Pinpoint the cell where the given text exists, returning its [X, Y] midpoint coordinate. 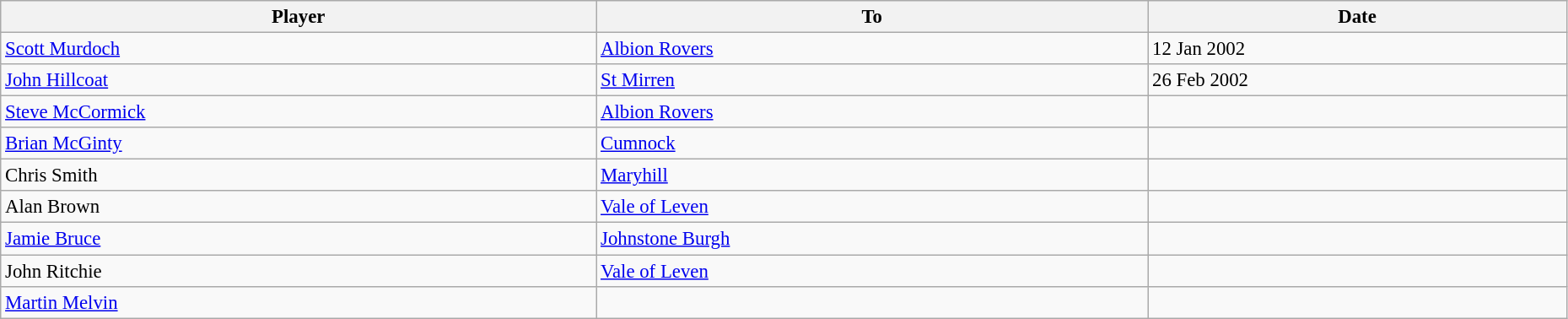
Johnstone Burgh [872, 239]
John Ritchie [299, 271]
St Mirren [872, 80]
Scott Murdoch [299, 49]
Date [1358, 17]
Alan Brown [299, 207]
Jamie Bruce [299, 239]
Player [299, 17]
Chris Smith [299, 176]
To [872, 17]
12 Jan 2002 [1358, 49]
Steve McCormick [299, 112]
26 Feb 2002 [1358, 80]
Maryhill [872, 176]
Martin Melvin [299, 302]
John Hillcoat [299, 80]
Brian McGinty [299, 143]
Cumnock [872, 143]
